Identify which cell holds the provided text, then report its (X, Y) central coordinate. 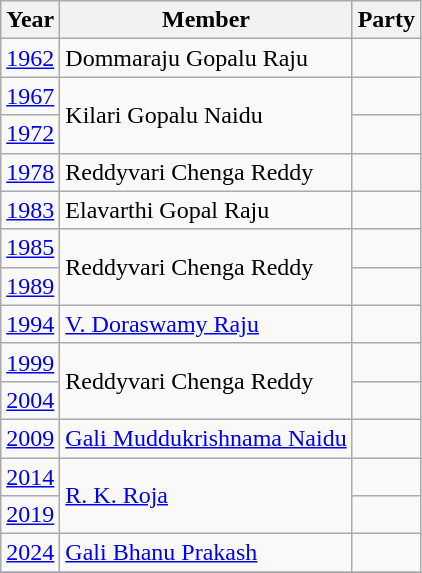
Party (386, 20)
1967 (30, 96)
Elavarthi Gopal Raju (206, 210)
Gali Bhanu Prakash (206, 553)
Member (206, 20)
1989 (30, 286)
R. K. Roja (206, 496)
1972 (30, 134)
2014 (30, 477)
1985 (30, 248)
1994 (30, 324)
1983 (30, 210)
1999 (30, 362)
2009 (30, 438)
Kilari Gopalu Naidu (206, 115)
1962 (30, 58)
Year (30, 20)
2019 (30, 515)
Gali Muddukrishnama Naidu (206, 438)
1978 (30, 172)
2004 (30, 400)
2024 (30, 553)
V. Doraswamy Raju (206, 324)
Dommaraju Gopalu Raju (206, 58)
